From the cell containing the given text, extract its center point as [x, y] coordinate. 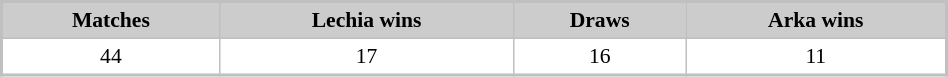
Draws [600, 20]
Arka wins [816, 20]
11 [816, 56]
16 [600, 56]
17 [367, 56]
Lechia wins [367, 20]
Matches [111, 20]
44 [111, 56]
